Determine the [X, Y] coordinate at the center of the cell enclosing the given text.  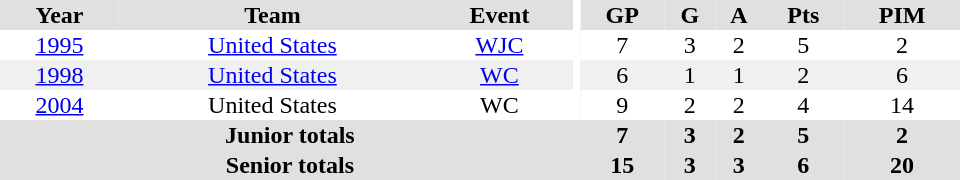
Event [500, 15]
Pts [804, 15]
Year [60, 15]
9 [622, 105]
WJC [500, 45]
1995 [60, 45]
1998 [60, 75]
Senior totals [290, 165]
G [690, 15]
15 [622, 165]
Team [272, 15]
20 [902, 165]
A [738, 15]
GP [622, 15]
Junior totals [290, 135]
4 [804, 105]
2004 [60, 105]
14 [902, 105]
PIM [902, 15]
